Locate the cell with the specified text and output its (X, Y) center coordinate. 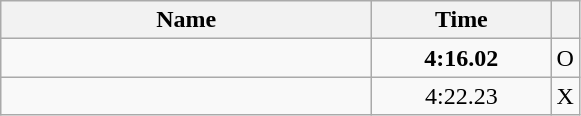
4:22.23 (462, 96)
O (565, 58)
Time (462, 20)
X (565, 96)
Name (186, 20)
4:16.02 (462, 58)
